Scan for the cell matching the given text and deliver its (x, y) coordinate at center. 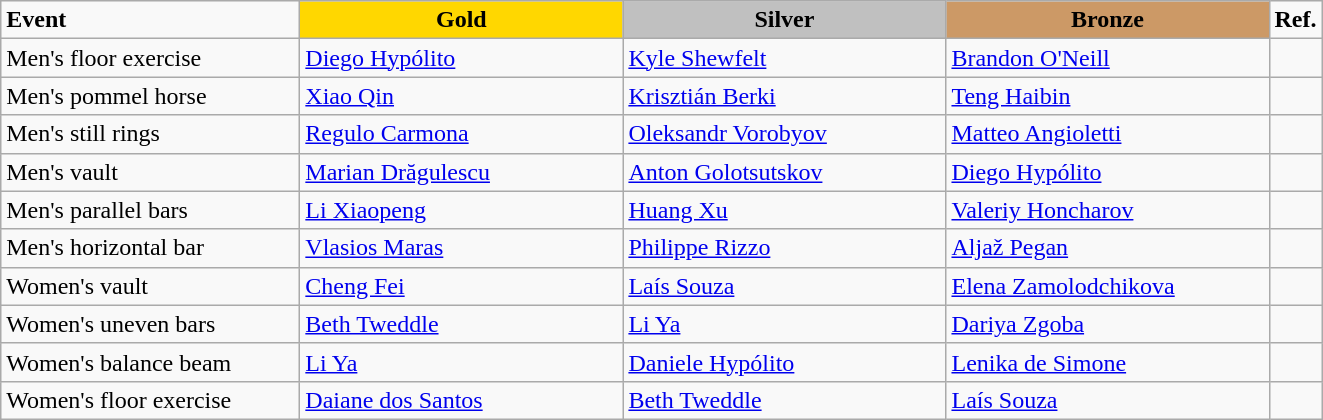
Women's uneven bars (150, 324)
Marian Drăgulescu (462, 172)
Anton Golotsutskov (784, 172)
Elena Zamolodchikova (1108, 286)
Aljaž Pegan (1108, 248)
Vlasios Maras (462, 248)
Event (150, 20)
Men's still rings (150, 134)
Philippe Rizzo (784, 248)
Lenika de Simone (1108, 362)
Women's floor exercise (150, 400)
Gold (462, 20)
Regulo Carmona (462, 134)
Men's pommel horse (150, 96)
Men's parallel bars (150, 210)
Krisztián Berki (784, 96)
Women's vault (150, 286)
Daniele Hypólito (784, 362)
Kyle Shewfelt (784, 58)
Cheng Fei (462, 286)
Matteo Angioletti (1108, 134)
Men's horizontal bar (150, 248)
Ref. (1296, 20)
Men's floor exercise (150, 58)
Valeriy Honcharov (1108, 210)
Huang Xu (784, 210)
Teng Haibin (1108, 96)
Silver (784, 20)
Brandon O'Neill (1108, 58)
Daiane dos Santos (462, 400)
Men's vault (150, 172)
Oleksandr Vorobyov (784, 134)
Dariya Zgoba (1108, 324)
Xiao Qin (462, 96)
Women's balance beam (150, 362)
Bronze (1108, 20)
Li Xiaopeng (462, 210)
